For the text-containing cell, return its midpoint in [x, y] coordinate format. 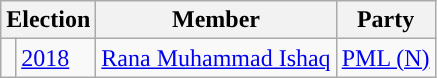
Election [48, 20]
2018 [56, 58]
Rana Muhammad Ishaq [216, 58]
Member [216, 20]
PML (N) [386, 58]
Party [386, 20]
